For the text-containing cell, return its midpoint in [x, y] coordinate format. 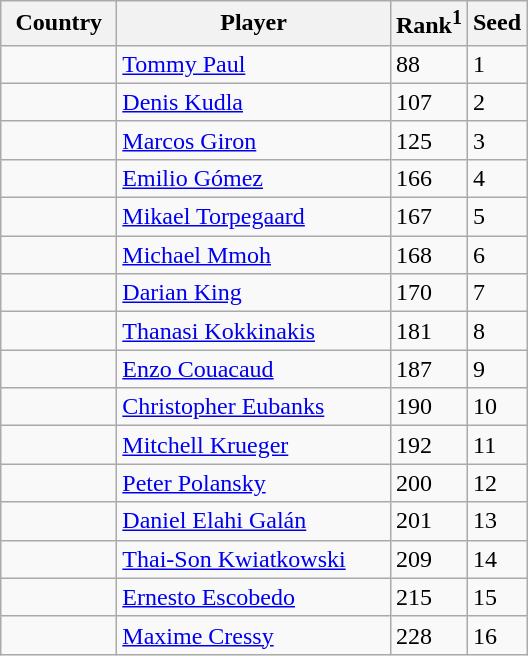
Ernesto Escobedo [254, 597]
192 [428, 445]
170 [428, 293]
3 [496, 140]
5 [496, 217]
12 [496, 483]
6 [496, 255]
Daniel Elahi Galán [254, 521]
167 [428, 217]
13 [496, 521]
14 [496, 559]
Country [59, 24]
228 [428, 635]
9 [496, 369]
181 [428, 331]
168 [428, 255]
11 [496, 445]
Rank1 [428, 24]
201 [428, 521]
215 [428, 597]
10 [496, 407]
Denis Kudla [254, 102]
Emilio Gómez [254, 178]
8 [496, 331]
Seed [496, 24]
Player [254, 24]
Tommy Paul [254, 64]
Thanasi Kokkinakis [254, 331]
Mitchell Krueger [254, 445]
125 [428, 140]
200 [428, 483]
1 [496, 64]
4 [496, 178]
Peter Polansky [254, 483]
2 [496, 102]
Christopher Eubanks [254, 407]
190 [428, 407]
Thai-Son Kwiatkowski [254, 559]
107 [428, 102]
166 [428, 178]
Enzo Couacaud [254, 369]
Darian King [254, 293]
88 [428, 64]
Michael Mmoh [254, 255]
Mikael Torpegaard [254, 217]
187 [428, 369]
7 [496, 293]
16 [496, 635]
15 [496, 597]
Maxime Cressy [254, 635]
Marcos Giron [254, 140]
209 [428, 559]
